From the cell containing the given text, extract its center point as [X, Y] coordinate. 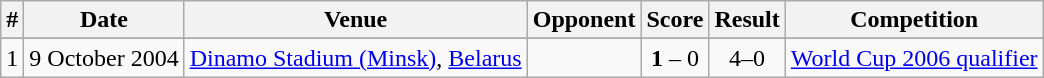
1 [12, 58]
9 October 2004 [104, 58]
1 – 0 [675, 58]
Score [675, 20]
Date [104, 20]
Competition [914, 20]
Venue [356, 20]
World Cup 2006 qualifier [914, 58]
4–0 [747, 58]
Dinamo Stadium (Minsk), Belarus [356, 58]
Result [747, 20]
# [12, 20]
Opponent [584, 20]
